Extract the (X, Y) coordinate from the center of the cell holding the provided text.  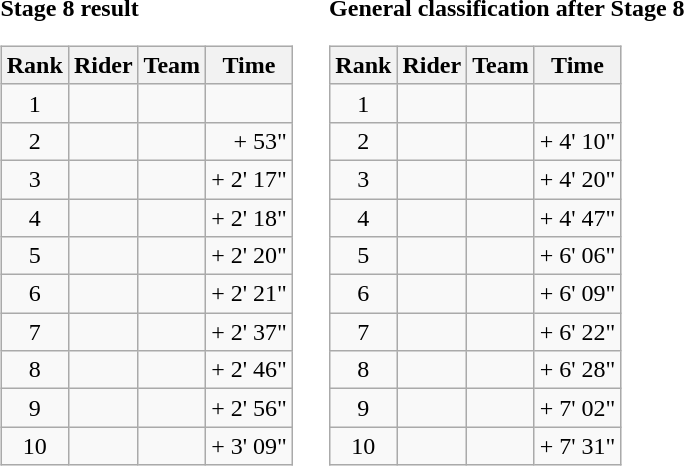
+ 2' 37" (250, 332)
+ 6' 09" (578, 294)
+ 2' 20" (250, 256)
+ 2' 17" (250, 179)
+ 4' 10" (578, 141)
+ 2' 56" (250, 408)
+ 7' 02" (578, 408)
+ 2' 46" (250, 370)
+ 6' 22" (578, 332)
+ 2' 18" (250, 217)
+ 4' 47" (578, 217)
+ 2' 21" (250, 294)
+ 7' 31" (578, 446)
+ 53" (250, 141)
+ 3' 09" (250, 446)
+ 4' 20" (578, 179)
+ 6' 06" (578, 256)
+ 6' 28" (578, 370)
